Search for the cell housing the specified text and yield its (X, Y) center coordinate. 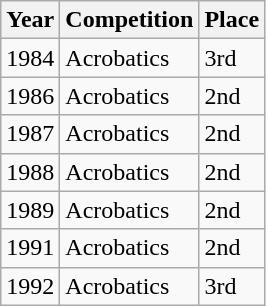
1989 (30, 210)
1986 (30, 96)
Year (30, 20)
Place (232, 20)
Competition (130, 20)
1984 (30, 58)
1987 (30, 134)
1988 (30, 172)
1991 (30, 248)
1992 (30, 286)
